Find where the given text appears and provide that cell's center as [X, Y] coordinate. 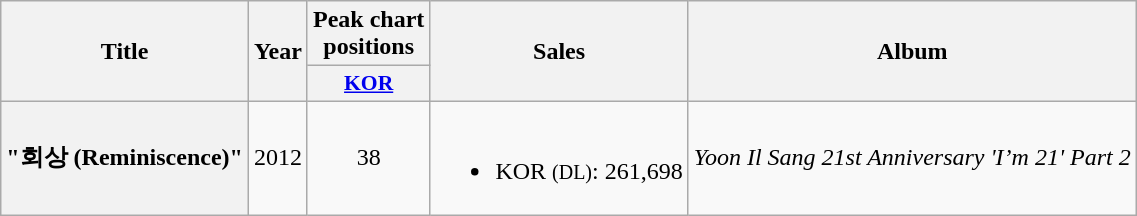
Sales [559, 52]
Title [125, 52]
KOR (DL): 261,698 [559, 158]
38 [368, 158]
2012 [278, 158]
"회상 (Reminiscence)" [125, 158]
KOR [368, 84]
Album [912, 52]
Peak chartpositions [368, 34]
Yoon Il Sang 21st Anniversary 'I’m 21' Part 2 [912, 158]
Year [278, 52]
